For the text-containing cell, return its midpoint in (X, Y) coordinate format. 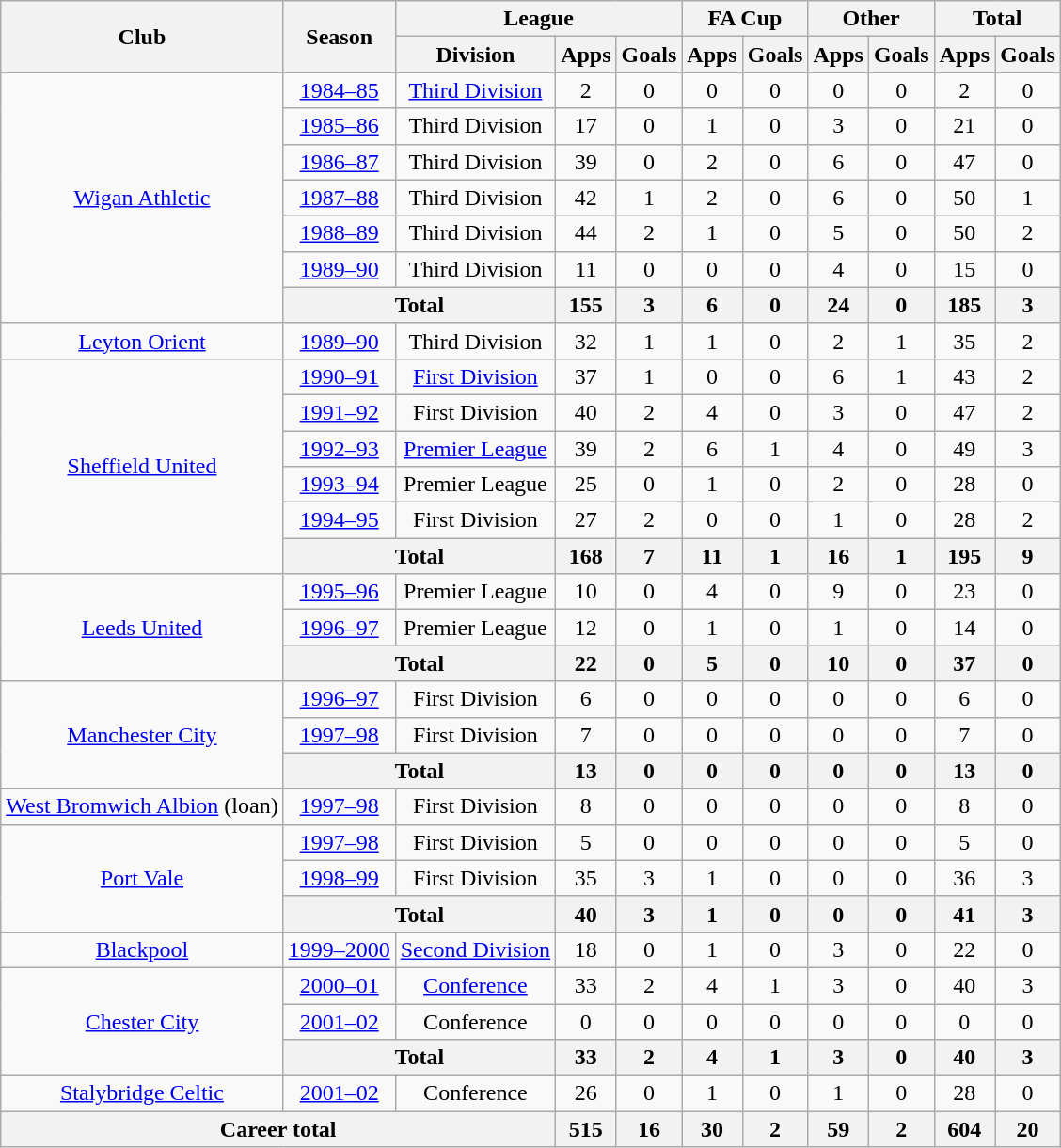
1988–89 (339, 233)
195 (964, 556)
Division (475, 55)
Blackpool (142, 949)
Leyton Orient (142, 341)
23 (964, 592)
30 (712, 1129)
Port Vale (142, 878)
604 (964, 1129)
Season (339, 37)
21 (964, 126)
49 (964, 449)
1999–2000 (339, 949)
26 (586, 1093)
1994–95 (339, 520)
Leeds United (142, 628)
1987–88 (339, 198)
West Bromwich Albion (loan) (142, 806)
185 (964, 305)
59 (838, 1129)
1990–91 (339, 376)
155 (586, 305)
17 (586, 126)
Wigan Athletic (142, 198)
1998–99 (339, 878)
2000–01 (339, 985)
18 (586, 949)
168 (586, 556)
14 (964, 628)
27 (586, 520)
Second Division (475, 949)
44 (586, 233)
1984–85 (339, 90)
FA Cup (745, 19)
15 (964, 269)
43 (964, 376)
1991–92 (339, 412)
Stalybridge Celtic (142, 1093)
1995–96 (339, 592)
League (538, 19)
36 (964, 878)
41 (964, 914)
Club (142, 37)
1985–86 (339, 126)
32 (586, 341)
24 (838, 305)
25 (586, 485)
42 (586, 198)
515 (586, 1129)
Sheffield United (142, 466)
Manchester City (142, 735)
1986–87 (339, 162)
1992–93 (339, 449)
Other (871, 19)
12 (586, 628)
20 (1028, 1129)
1993–94 (339, 485)
Chester City (142, 1021)
Career total (278, 1129)
